From the cell containing the given text, extract its center point as [x, y] coordinate. 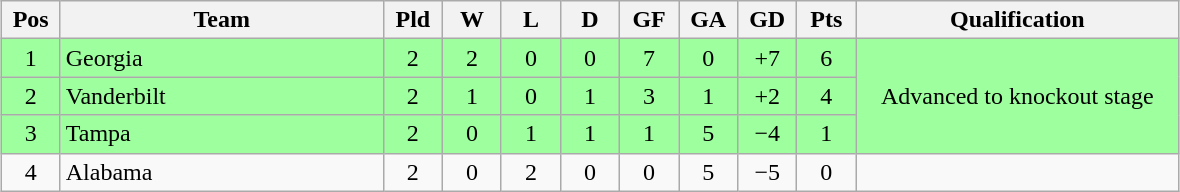
D [590, 20]
6 [826, 58]
L [530, 20]
7 [650, 58]
W [472, 20]
Tampa [222, 134]
+2 [768, 96]
GA [708, 20]
Pos [30, 20]
−5 [768, 172]
Pld [412, 20]
Georgia [222, 58]
Qualification [1018, 20]
Advanced to knockout stage [1018, 96]
−4 [768, 134]
Team [222, 20]
Vanderbilt [222, 96]
GD [768, 20]
Alabama [222, 172]
GF [650, 20]
Pts [826, 20]
+7 [768, 58]
